Output the (x, y) coordinate of the center of the cell containing the given text.  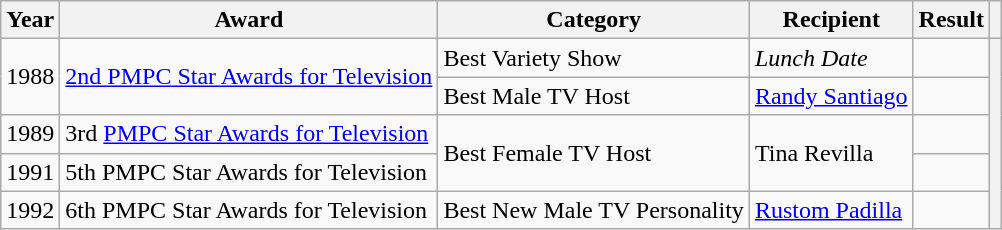
Best Female TV Host (594, 153)
6th PMPC Star Awards for Television (249, 210)
2nd PMPC Star Awards for Television (249, 77)
Tina Revilla (831, 153)
1991 (30, 172)
Award (249, 20)
Lunch Date (831, 58)
1992 (30, 210)
Randy Santiago (831, 96)
1989 (30, 134)
1988 (30, 77)
Best New Male TV Personality (594, 210)
Result (951, 20)
Year (30, 20)
3rd PMPC Star Awards for Television (249, 134)
Best Male TV Host (594, 96)
5th PMPC Star Awards for Television (249, 172)
Category (594, 20)
Rustom Padilla (831, 210)
Best Variety Show (594, 58)
Recipient (831, 20)
